From the cell containing the given text, extract its center point as [X, Y] coordinate. 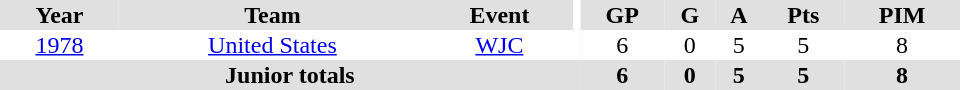
GP [622, 15]
Pts [804, 15]
PIM [902, 15]
Team [272, 15]
Year [60, 15]
A [738, 15]
G [690, 15]
Event [500, 15]
WJC [500, 45]
United States [272, 45]
Junior totals [290, 75]
1978 [60, 45]
